Detect which cell encompasses the target text, then output its [x, y] center coordinate. 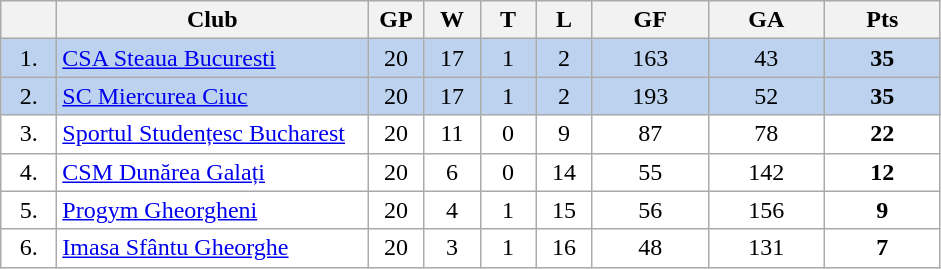
48 [650, 248]
142 [766, 172]
CSA Steaua Bucuresti [212, 58]
T [508, 20]
3 [452, 248]
87 [650, 134]
SC Miercurea Ciuc [212, 96]
CSM Dunărea Galați [212, 172]
4. [29, 172]
14 [564, 172]
L [564, 20]
16 [564, 248]
Pts [882, 20]
22 [882, 134]
GP [396, 20]
1. [29, 58]
Imasa Sfântu Gheorghe [212, 248]
15 [564, 210]
131 [766, 248]
Club [212, 20]
3. [29, 134]
193 [650, 96]
163 [650, 58]
4 [452, 210]
5. [29, 210]
43 [766, 58]
12 [882, 172]
78 [766, 134]
6. [29, 248]
55 [650, 172]
GF [650, 20]
6 [452, 172]
7 [882, 248]
Sportul Studențesc Bucharest [212, 134]
2. [29, 96]
52 [766, 96]
GA [766, 20]
W [452, 20]
156 [766, 210]
Progym Gheorgheni [212, 210]
11 [452, 134]
56 [650, 210]
